Return the (X, Y) coordinate for the center point of the cell that contains the specified text.  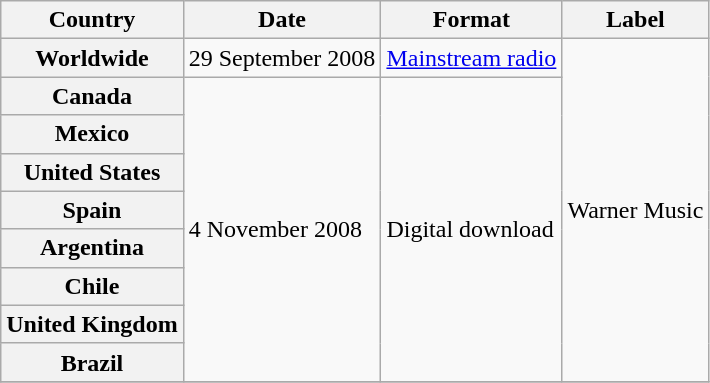
Date (282, 20)
Canada (92, 96)
Format (472, 20)
Mainstream radio (472, 58)
Worldwide (92, 58)
Chile (92, 286)
Mexico (92, 134)
4 November 2008 (282, 229)
Digital download (472, 229)
Argentina (92, 248)
Country (92, 20)
Spain (92, 210)
United Kingdom (92, 324)
29 September 2008 (282, 58)
Warner Music (636, 210)
United States (92, 172)
Brazil (92, 362)
Label (636, 20)
